From the cell containing the given text, extract its center point as [x, y] coordinate. 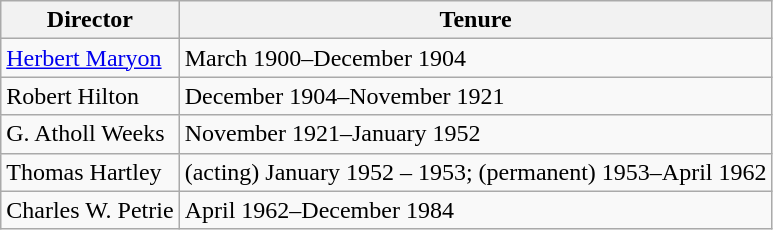
Thomas Hartley [90, 172]
Tenure [476, 20]
December 1904–November 1921 [476, 96]
Director [90, 20]
Charles W. Petrie [90, 210]
Robert Hilton [90, 96]
March 1900–December 1904 [476, 58]
G. Atholl Weeks [90, 134]
November 1921–January 1952 [476, 134]
Herbert Maryon [90, 58]
April 1962–December 1984 [476, 210]
(acting) January 1952 – 1953; (permanent) 1953–April 1962 [476, 172]
